Locate the cell with the specified text and output its (X, Y) center coordinate. 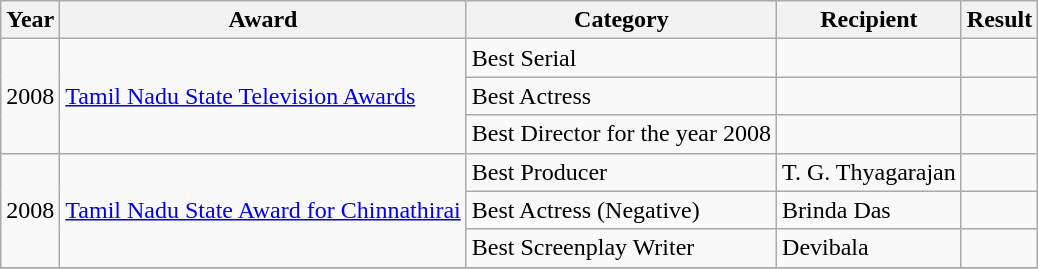
Best Director for the year 2008 (621, 134)
Best Actress (Negative) (621, 210)
Tamil Nadu State Award for Chinnathirai (263, 210)
Best Producer (621, 172)
Brinda Das (870, 210)
Recipient (870, 20)
Award (263, 20)
Best Serial (621, 58)
Devibala (870, 248)
Category (621, 20)
Year (30, 20)
Best Screenplay Writer (621, 248)
Result (999, 20)
Best Actress (621, 96)
T. G. Thyagarajan (870, 172)
Tamil Nadu State Television Awards (263, 96)
